Determine the [x, y] coordinate at the center of the cell enclosing the given text.  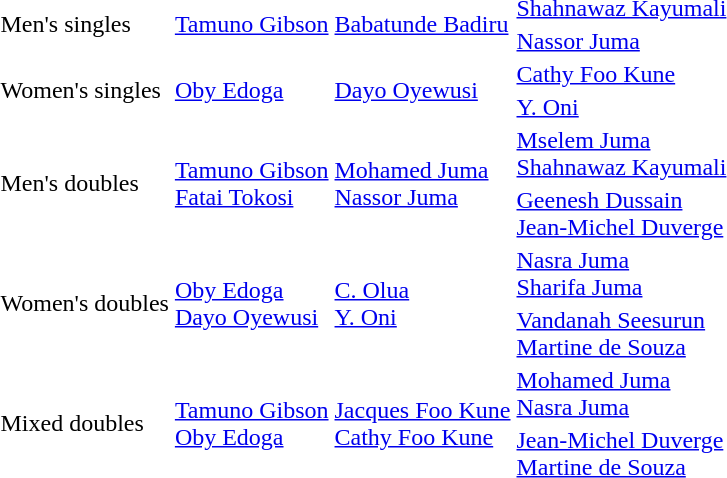
Dayo Oyewusi [422, 90]
Oby Edoga Dayo Oyewusi [252, 304]
Tamuno Gibson Fatai Tokosi [252, 184]
Mohamed Juma Nassor Juma [422, 184]
C. Olua Y. Oni [422, 304]
Oby Edoga [252, 90]
